Pinpoint the cell where the given text exists, returning its (X, Y) midpoint coordinate. 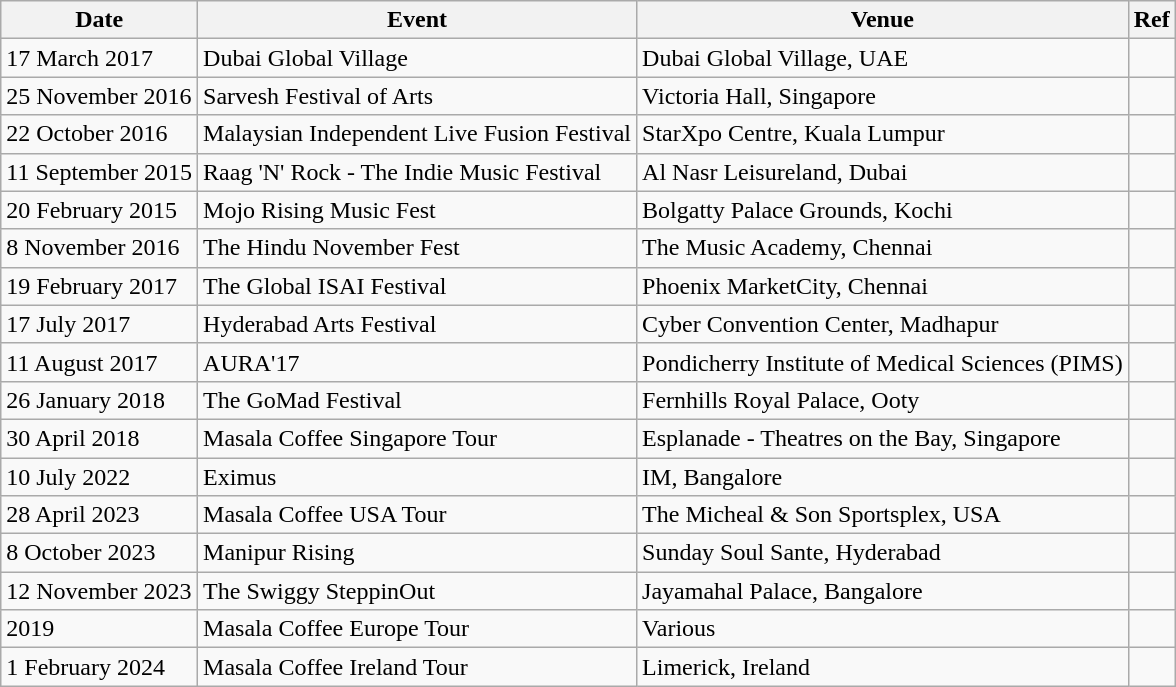
Mojo Rising Music Fest (418, 210)
Raag 'N' Rock - The Indie Music Festival (418, 172)
17 March 2017 (100, 58)
Jayamahal Palace, Bangalore (883, 591)
Pondicherry Institute of Medical Sciences (PIMS) (883, 362)
The Music Academy, Chennai (883, 248)
28 April 2023 (100, 515)
2019 (100, 629)
Various (883, 629)
25 November 2016 (100, 96)
11 September 2015 (100, 172)
Dubai Global Village, UAE (883, 58)
8 November 2016 (100, 248)
Hyderabad Arts Festival (418, 324)
The Global ISAI Festival (418, 286)
StarXpo Centre, Kuala Lumpur (883, 134)
Al Nasr Leisureland, Dubai (883, 172)
19 February 2017 (100, 286)
Manipur Rising (418, 553)
Sarvesh Festival of Arts (418, 96)
Malaysian Independent Live Fusion Festival (418, 134)
The Hindu November Fest (418, 248)
26 January 2018 (100, 400)
Masala Coffee USA Tour (418, 515)
Sunday Soul Sante, Hyderabad (883, 553)
Cyber Convention Center, Madhapur (883, 324)
Esplanade - Theatres on the Bay, Singapore (883, 438)
Fernhills Royal Palace, Ooty (883, 400)
Phoenix MarketCity, Chennai (883, 286)
Masala Coffee Singapore Tour (418, 438)
Date (100, 20)
30 April 2018 (100, 438)
Bolgatty Palace Grounds, Kochi (883, 210)
Dubai Global Village (418, 58)
Ref (1152, 20)
IM, Bangalore (883, 477)
Limerick, Ireland (883, 667)
1 February 2024 (100, 667)
Masala Coffee Ireland Tour (418, 667)
12 November 2023 (100, 591)
20 February 2015 (100, 210)
10 July 2022 (100, 477)
8 October 2023 (100, 553)
Eximus (418, 477)
Venue (883, 20)
The Swiggy SteppinOut (418, 591)
AURA'17 (418, 362)
22 October 2016 (100, 134)
The Micheal & Son Sportsplex, USA (883, 515)
Masala Coffee Europe Tour (418, 629)
11 August 2017 (100, 362)
Victoria Hall, Singapore (883, 96)
17 July 2017 (100, 324)
Event (418, 20)
The GoMad Festival (418, 400)
